Identify which cell holds the provided text, then report its [x, y] central coordinate. 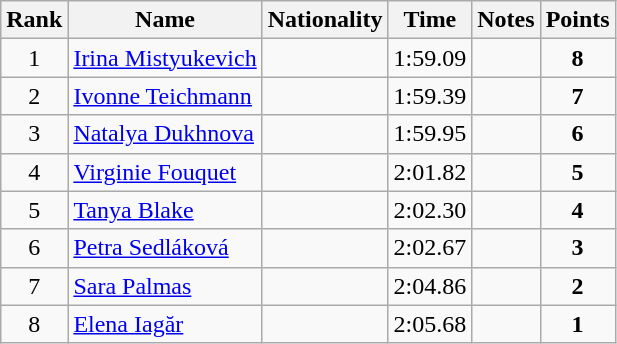
2:02.30 [430, 210]
2:01.82 [430, 172]
Rank [34, 20]
Petra Sedláková [165, 248]
Elena Iagăr [165, 324]
2:05.68 [430, 324]
Ivonne Teichmann [165, 96]
Irina Mistyukevich [165, 58]
Tanya Blake [165, 210]
Notes [506, 20]
2:04.86 [430, 286]
1:59.39 [430, 96]
Virginie Fouquet [165, 172]
Name [165, 20]
Time [430, 20]
2:02.67 [430, 248]
Nationality [325, 20]
Points [578, 20]
Natalya Dukhnova [165, 134]
1:59.95 [430, 134]
Sara Palmas [165, 286]
1:59.09 [430, 58]
